Find where the given text appears and provide that cell's center as (x, y) coordinate. 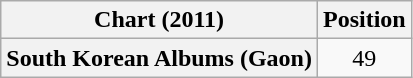
South Korean Albums (Gaon) (160, 58)
Chart (2011) (160, 20)
Position (364, 20)
49 (364, 58)
